Pinpoint the cell where the given text exists, returning its [X, Y] midpoint coordinate. 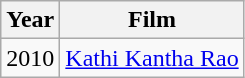
Film [152, 20]
Kathi Kantha Rao [152, 58]
Year [30, 20]
2010 [30, 58]
